For the text-containing cell, return its midpoint in (X, Y) coordinate format. 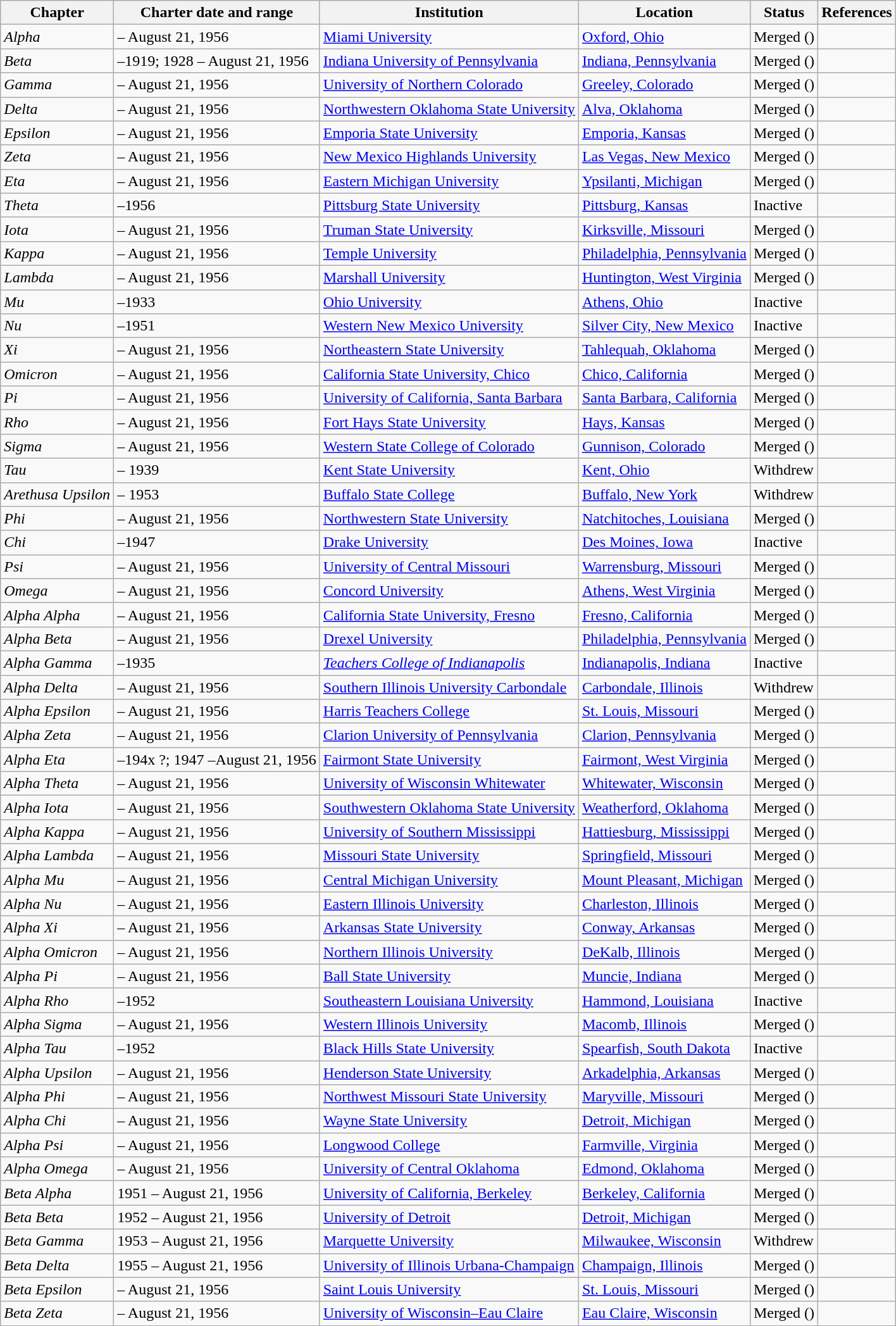
Southern Illinois University Carbondale (449, 687)
Northwestern Oklahoma State University (449, 109)
Emporia, Kansas (664, 133)
1951 – August 21, 1956 (217, 1193)
Alpha (57, 37)
Marquette University (449, 1241)
Eastern Michigan University (449, 181)
1953 – August 21, 1956 (217, 1241)
Eta (57, 181)
Mount Pleasant, Michigan (664, 880)
Pittsburg, Kansas (664, 205)
Teachers College of Indianapolis (449, 663)
Pi (57, 398)
Alpha Sigma (57, 1024)
Delta (57, 109)
–1933 (217, 302)
Wayne State University (449, 1121)
Chi (57, 542)
Hays, Kansas (664, 422)
Kirksville, Missouri (664, 229)
Alpha Theta (57, 784)
Eau Claire, Wisconsin (664, 1313)
Gunnison, Colorado (664, 446)
Alpha Pi (57, 976)
Alpha Alpha (57, 615)
Athens, Ohio (664, 302)
Status (783, 13)
Northeastern State University (449, 350)
– 1953 (217, 494)
Drexel University (449, 639)
Athens, West Virginia (664, 591)
Milwaukee, Wisconsin (664, 1241)
Concord University (449, 591)
Saint Louis University (449, 1289)
Huntington, West Virginia (664, 277)
Alpha Tau (57, 1048)
Fairmont State University (449, 760)
Iota (57, 229)
Sigma (57, 446)
Alpha Lambda (57, 856)
Beta Gamma (57, 1241)
Epsilon (57, 133)
Oxford, Ohio (664, 37)
Drake University (449, 542)
Farmville, Virginia (664, 1145)
Harris Teachers College (449, 711)
Hammond, Louisiana (664, 1000)
Muncie, Indiana (664, 976)
–1956 (217, 205)
Buffalo State College (449, 494)
Location (664, 13)
Clarion, Pennsylvania (664, 735)
Eastern Illinois University (449, 904)
Fresno, California (664, 615)
Truman State University (449, 229)
Black Hills State University (449, 1048)
University of Central Missouri (449, 566)
Tau (57, 470)
Beta Epsilon (57, 1289)
– 1939 (217, 470)
Fairmont, West Virginia (664, 760)
–1951 (217, 326)
Alpha Iota (57, 808)
Henderson State University (449, 1073)
Emporia State University (449, 133)
Tahlequah, Oklahoma (664, 350)
University of Central Oklahoma (449, 1169)
Central Michigan University (449, 880)
Beta Beta (57, 1217)
Gamma (57, 85)
Spearfish, South Dakota (664, 1048)
Western New Mexico University (449, 326)
Kappa (57, 253)
Indiana, Pennsylvania (664, 61)
Arkadelphia, Arkansas (664, 1073)
Alpha Beta (57, 639)
Missouri State University (449, 856)
Las Vegas, New Mexico (664, 157)
Mu (57, 302)
Beta Delta (57, 1265)
Chico, California (664, 374)
Charleston, Illinois (664, 904)
–1919; 1928 – August 21, 1956 (217, 61)
Clarion University of Pennsylvania (449, 735)
Whitewater, Wisconsin (664, 784)
University of Southern Mississippi (449, 832)
Weatherford, Oklahoma (664, 808)
Theta (57, 205)
Phi (57, 518)
Southwestern Oklahoma State University (449, 808)
Xi (57, 350)
Alpha Omega (57, 1169)
Omega (57, 591)
Alpha Epsilon (57, 711)
Buffalo, New York (664, 494)
Beta Alpha (57, 1193)
Beta Zeta (57, 1313)
Ball State University (449, 976)
Psi (57, 566)
Institution (449, 13)
Kent State University (449, 470)
Greeley, Colorado (664, 85)
Charter date and range (217, 13)
University of Illinois Urbana-Champaign (449, 1265)
Ohio University (449, 302)
Des Moines, Iowa (664, 542)
DeKalb, Illinois (664, 952)
Maryville, Missouri (664, 1097)
Berkeley, California (664, 1193)
Alpha Delta (57, 687)
Kent, Ohio (664, 470)
Alpha Nu (57, 904)
Alpha Omicron (57, 952)
Miami University (449, 37)
Natchitoches, Louisiana (664, 518)
Marshall University (449, 277)
–1947 (217, 542)
Springfield, Missouri (664, 856)
University of Northern Colorado (449, 85)
Nu (57, 326)
Southeastern Louisiana University (449, 1000)
Western State College of Colorado (449, 446)
Indianapolis, Indiana (664, 663)
Alpha Xi (57, 928)
Alpha Chi (57, 1121)
Santa Barbara, California (664, 398)
Alpha Mu (57, 880)
Alpha Kappa (57, 832)
Lambda (57, 277)
Alpha Upsilon (57, 1073)
Macomb, Illinois (664, 1024)
Warrensburg, Missouri (664, 566)
Alpha Psi (57, 1145)
Alpha Eta (57, 760)
Beta (57, 61)
University of Wisconsin Whitewater (449, 784)
Northwest Missouri State University (449, 1097)
University of Detroit (449, 1217)
–1935 (217, 663)
Pittsburg State University (449, 205)
Western Illinois University (449, 1024)
Arkansas State University (449, 928)
Indiana University of Pennsylvania (449, 61)
Silver City, New Mexico (664, 326)
Hattiesburg, Mississippi (664, 832)
Alpha Zeta (57, 735)
Arethusa Upsilon (57, 494)
University of California, Santa Barbara (449, 398)
California State University, Fresno (449, 615)
Alva, Oklahoma (664, 109)
Omicron (57, 374)
1955 – August 21, 1956 (217, 1265)
Chapter (57, 13)
Fort Hays State University (449, 422)
Ypsilanti, Michigan (664, 181)
New Mexico Highlands University (449, 157)
1952 – August 21, 1956 (217, 1217)
Champaign, Illinois (664, 1265)
Alpha Rho (57, 1000)
Northwestern State University (449, 518)
Alpha Phi (57, 1097)
Edmond, Oklahoma (664, 1169)
Rho (57, 422)
California State University, Chico (449, 374)
Temple University (449, 253)
University of Wisconsin–Eau Claire (449, 1313)
Northern Illinois University (449, 952)
University of California, Berkeley (449, 1193)
–194x ?; 1947 –August 21, 1956 (217, 760)
References (857, 13)
Carbondale, Illinois (664, 687)
Conway, Arkansas (664, 928)
Alpha Gamma (57, 663)
Zeta (57, 157)
Longwood College (449, 1145)
